Determine the [X, Y] coordinate at the center of the cell enclosing the given text.  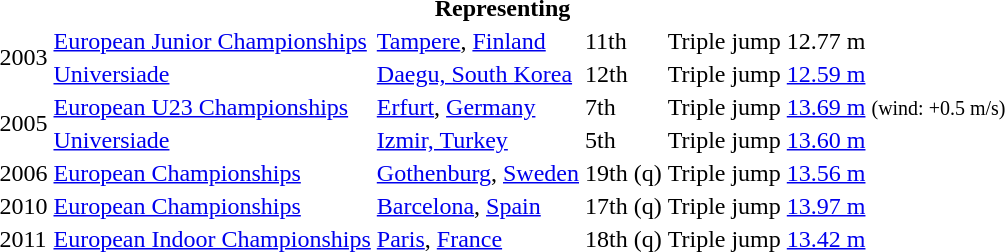
Gothenburg, Sweden [478, 173]
Barcelona, Spain [478, 206]
11th [623, 41]
Daegu, South Korea [478, 74]
Erfurt, Germany [478, 107]
Tampere, Finland [478, 41]
European U23 Championships [212, 107]
7th [623, 107]
5th [623, 140]
Izmir, Turkey [478, 140]
19th (q) [623, 173]
European Junior Championships [212, 41]
17th (q) [623, 206]
12th [623, 74]
